Find where the given text appears and provide that cell's center as (x, y) coordinate. 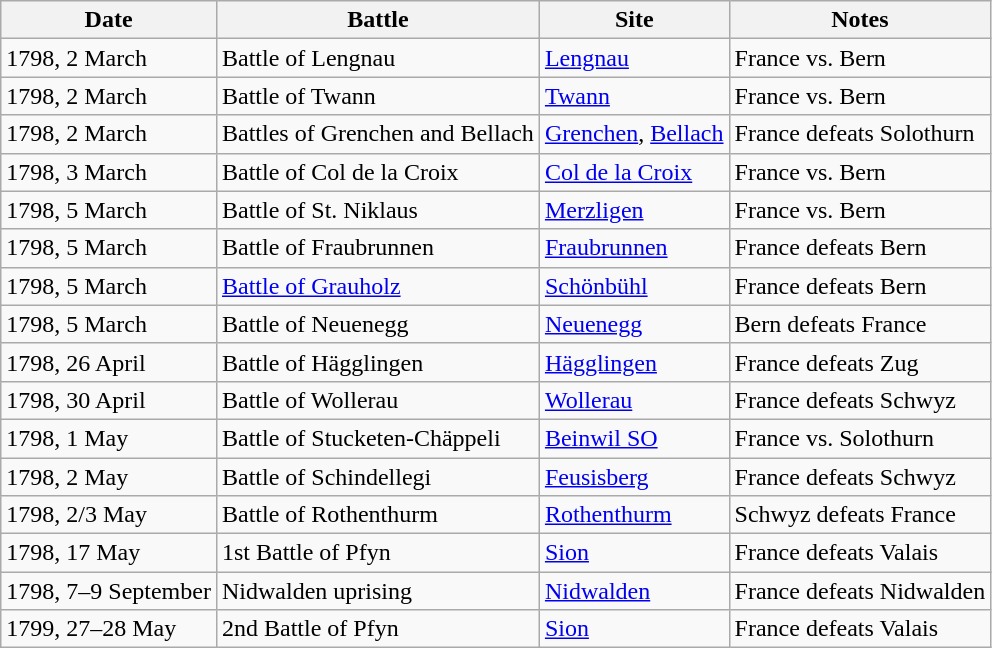
Feusisberg (634, 477)
Beinwil SO (634, 438)
Battle (378, 20)
1798, 2 May (109, 477)
1798, 2/3 May (109, 515)
Schwyz defeats France (860, 515)
Battle of Rothenthurm (378, 515)
Notes (860, 20)
Nidwalden (634, 591)
Battle of Stucketen-Chäppeli (378, 438)
1798, 1 May (109, 438)
Fraubrunnen (634, 248)
1798, 26 April (109, 362)
1798, 17 May (109, 553)
1798, 30 April (109, 400)
2nd Battle of Pfyn (378, 629)
Hägglingen (634, 362)
Date (109, 20)
Battle of Grauholz (378, 286)
Battles of Grenchen and Bellach (378, 134)
Battle of Wollerau (378, 400)
Battle of St. Niklaus (378, 210)
France vs. Solothurn (860, 438)
France defeats Zug (860, 362)
Battle of Schindellegi (378, 477)
Battle of Twann (378, 96)
Bern defeats France (860, 324)
1799, 27–28 May (109, 629)
Col de la Croix (634, 172)
Grenchen, Bellach (634, 134)
Battle of Col de la Croix (378, 172)
Rothenthurm (634, 515)
Twann (634, 96)
Site (634, 20)
Merzligen (634, 210)
Lengnau (634, 58)
France defeats Nidwalden (860, 591)
1st Battle of Pfyn (378, 553)
Nidwalden uprising (378, 591)
Battle of Lengnau (378, 58)
1798, 7–9 September (109, 591)
France defeats Solothurn (860, 134)
1798, 3 March (109, 172)
Schönbühl (634, 286)
Neuenegg (634, 324)
Wollerau (634, 400)
Battle of Neuenegg (378, 324)
Battle of Hägglingen (378, 362)
Battle of Fraubrunnen (378, 248)
